Find where the given text appears and provide that cell's center as [x, y] coordinate. 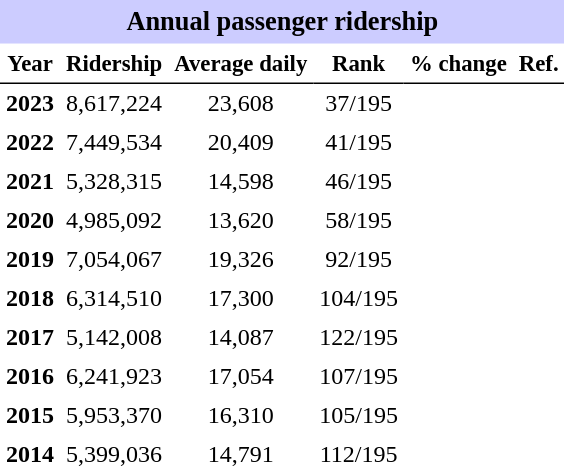
Rank [358, 64]
17,054 [240, 376]
41/195 [358, 142]
92/195 [358, 260]
7,449,534 [114, 142]
Ridership [114, 64]
4,985,092 [114, 220]
16,310 [240, 416]
7,054,067 [114, 260]
8,617,224 [114, 104]
2015 [30, 416]
46/195 [358, 182]
6,314,510 [114, 298]
107/195 [358, 376]
13,620 [240, 220]
105/195 [358, 416]
14,087 [240, 338]
37/195 [358, 104]
5,953,370 [114, 416]
5,328,315 [114, 182]
2020 [30, 220]
58/195 [358, 220]
Year [30, 64]
% change [458, 64]
2019 [30, 260]
19,326 [240, 260]
6,241,923 [114, 376]
14,598 [240, 182]
104/195 [358, 298]
17,300 [240, 298]
122/195 [358, 338]
23,608 [240, 104]
2022 [30, 142]
20,409 [240, 142]
Average daily [240, 64]
5,142,008 [114, 338]
2018 [30, 298]
2017 [30, 338]
2016 [30, 376]
2023 [30, 104]
2021 [30, 182]
